Pinpoint the cell where the given text exists, returning its [x, y] midpoint coordinate. 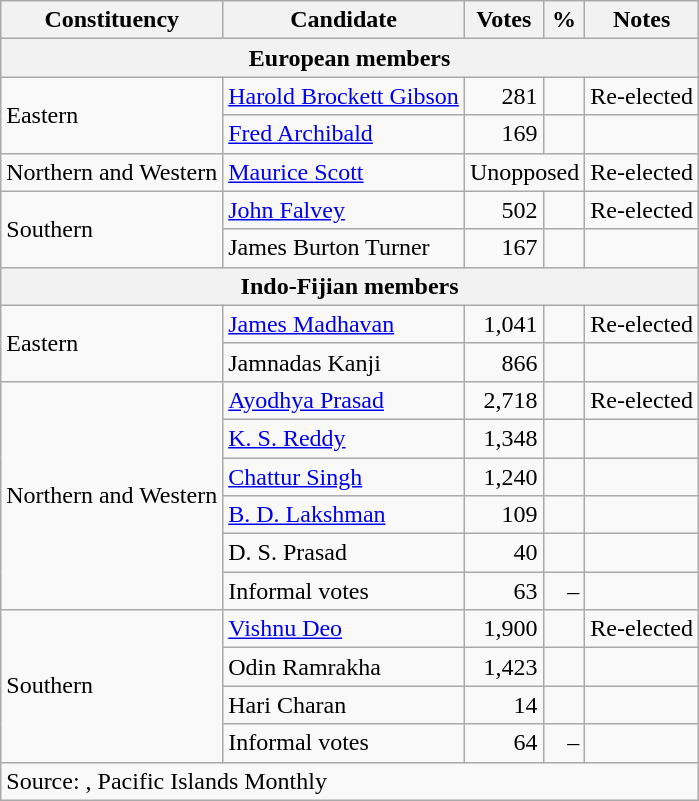
Harold Brockett Gibson [344, 96]
Unopposed [524, 172]
European members [350, 58]
1,423 [504, 667]
1,348 [504, 438]
D. S. Prasad [344, 553]
Hari Charan [344, 705]
B. D. Lakshman [344, 515]
Source: , Pacific Islands Monthly [350, 781]
James Madhavan [344, 324]
14 [504, 705]
Notes [642, 20]
Constituency [112, 20]
1,900 [504, 629]
Odin Ramrakha [344, 667]
Vishnu Deo [344, 629]
866 [504, 362]
Indo-Fijian members [350, 286]
109 [504, 515]
Ayodhya Prasad [344, 400]
Votes [504, 20]
502 [504, 210]
Fred Archibald [344, 134]
John Falvey [344, 210]
63 [504, 591]
40 [504, 553]
K. S. Reddy [344, 438]
169 [504, 134]
Chattur Singh [344, 477]
James Burton Turner [344, 248]
281 [504, 96]
Jamnadas Kanji [344, 362]
1,240 [504, 477]
1,041 [504, 324]
2,718 [504, 400]
64 [504, 743]
% [564, 20]
167 [504, 248]
Candidate [344, 20]
Maurice Scott [344, 172]
